Output the [x, y] coordinate of the center of the cell containing the given text.  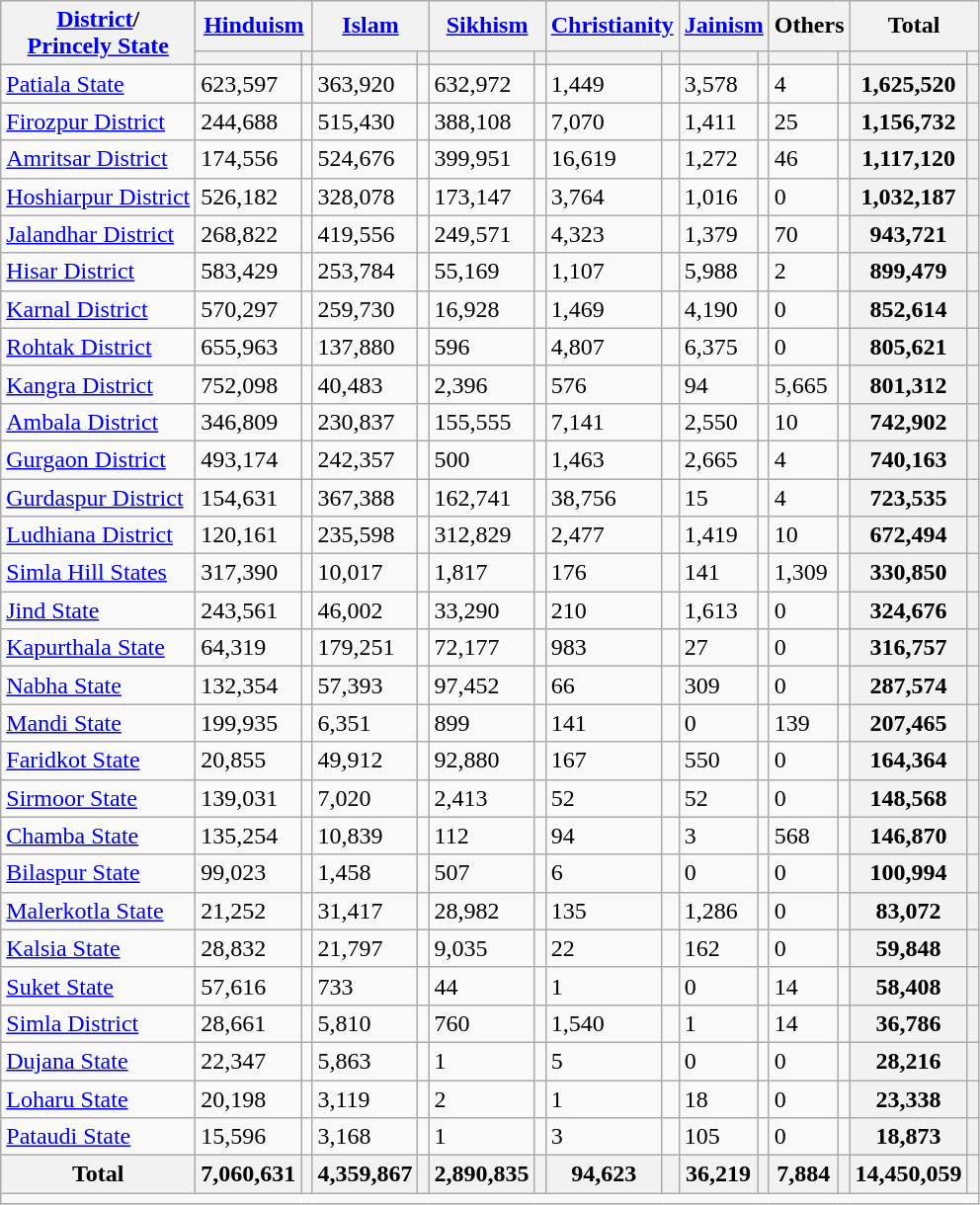
15 [718, 497]
20,855 [249, 761]
507 [482, 873]
31,417 [366, 911]
2,413 [482, 798]
148,568 [909, 798]
6,375 [718, 347]
899,479 [909, 272]
Faridkot State [99, 761]
Rohtak District [99, 347]
346,809 [249, 422]
94,623 [604, 1174]
99,023 [249, 873]
524,676 [366, 159]
943,721 [909, 234]
135 [604, 911]
Sirmoor State [99, 798]
District/Princely State [99, 34]
1,156,732 [909, 121]
97,452 [482, 685]
20,198 [249, 1099]
Hinduism [254, 26]
Loharu State [99, 1099]
179,251 [366, 648]
4,190 [718, 309]
230,837 [366, 422]
752,098 [249, 384]
5,810 [366, 1023]
309 [718, 685]
4,359,867 [366, 1174]
596 [482, 347]
852,614 [909, 309]
1,463 [604, 459]
10,839 [366, 836]
324,676 [909, 610]
Islam [370, 26]
66 [604, 685]
399,951 [482, 159]
Mandi State [99, 723]
576 [604, 384]
Simla Hill States [99, 573]
44 [482, 986]
3,168 [366, 1137]
632,972 [482, 84]
1,117,120 [909, 159]
154,631 [249, 497]
733 [366, 986]
27 [718, 648]
1,613 [718, 610]
242,357 [366, 459]
Gurgaon District [99, 459]
146,870 [909, 836]
139,031 [249, 798]
Simla District [99, 1023]
70 [803, 234]
18 [718, 1099]
Malerkotla State [99, 911]
287,574 [909, 685]
5,863 [366, 1061]
21,252 [249, 911]
46,002 [366, 610]
2,477 [604, 535]
Jalandhar District [99, 234]
58,408 [909, 986]
Firozpur District [99, 121]
899 [482, 723]
57,393 [366, 685]
742,902 [909, 422]
207,465 [909, 723]
760 [482, 1023]
3,119 [366, 1099]
1,016 [718, 197]
363,920 [366, 84]
Others [809, 26]
Chamba State [99, 836]
6,351 [366, 723]
1,286 [718, 911]
655,963 [249, 347]
100,994 [909, 873]
167 [604, 761]
740,163 [909, 459]
132,354 [249, 685]
210 [604, 610]
49,912 [366, 761]
1,817 [482, 573]
25 [803, 121]
1,469 [604, 309]
162,741 [482, 497]
419,556 [366, 234]
Hisar District [99, 272]
2,550 [718, 422]
14,450,059 [909, 1174]
Suket State [99, 986]
112 [482, 836]
28,216 [909, 1061]
Hoshiarpur District [99, 197]
500 [482, 459]
16,619 [604, 159]
1,411 [718, 121]
10,017 [366, 573]
Karnal District [99, 309]
64,319 [249, 648]
173,147 [482, 197]
983 [604, 648]
801,312 [909, 384]
Patiala State [99, 84]
1,379 [718, 234]
312,829 [482, 535]
92,880 [482, 761]
Gurdaspur District [99, 497]
23,338 [909, 1099]
Kangra District [99, 384]
36,786 [909, 1023]
1,625,520 [909, 84]
18,873 [909, 1137]
59,848 [909, 948]
Jainism [723, 26]
526,182 [249, 197]
Nabha State [99, 685]
137,880 [366, 347]
723,535 [909, 497]
57,616 [249, 986]
Kapurthala State [99, 648]
174,556 [249, 159]
7,060,631 [249, 1174]
1,540 [604, 1023]
2,396 [482, 384]
Sikhism [487, 26]
164,364 [909, 761]
253,784 [366, 272]
2,665 [718, 459]
28,832 [249, 948]
33,290 [482, 610]
570,297 [249, 309]
243,561 [249, 610]
Amritsar District [99, 159]
805,621 [909, 347]
1,449 [604, 84]
Bilaspur State [99, 873]
550 [718, 761]
4,807 [604, 347]
330,850 [909, 573]
1,309 [803, 573]
176 [604, 573]
199,935 [249, 723]
568 [803, 836]
316,757 [909, 648]
493,174 [249, 459]
16,928 [482, 309]
36,219 [718, 1174]
388,108 [482, 121]
28,982 [482, 911]
139 [803, 723]
3,764 [604, 197]
2,890,835 [482, 1174]
249,571 [482, 234]
1,032,187 [909, 197]
672,494 [909, 535]
7,070 [604, 121]
22 [604, 948]
Christianity [612, 26]
21,797 [366, 948]
7,141 [604, 422]
623,597 [249, 84]
72,177 [482, 648]
1,272 [718, 159]
55,169 [482, 272]
7,020 [366, 798]
583,429 [249, 272]
3,578 [718, 84]
Dujana State [99, 1061]
105 [718, 1137]
15,596 [249, 1137]
317,390 [249, 573]
244,688 [249, 121]
328,078 [366, 197]
268,822 [249, 234]
1,107 [604, 272]
5,988 [718, 272]
235,598 [366, 535]
9,035 [482, 948]
40,483 [366, 384]
28,661 [249, 1023]
4,323 [604, 234]
38,756 [604, 497]
1,419 [718, 535]
5,665 [803, 384]
155,555 [482, 422]
Ambala District [99, 422]
259,730 [366, 309]
1,458 [366, 873]
135,254 [249, 836]
162 [718, 948]
7,884 [803, 1174]
83,072 [909, 911]
Jind State [99, 610]
46 [803, 159]
Kalsia State [99, 948]
367,388 [366, 497]
515,430 [366, 121]
5 [604, 1061]
Pataudi State [99, 1137]
Ludhiana District [99, 535]
6 [604, 873]
120,161 [249, 535]
22,347 [249, 1061]
